Return the [X, Y] coordinate for the center point of the cell that contains the specified text.  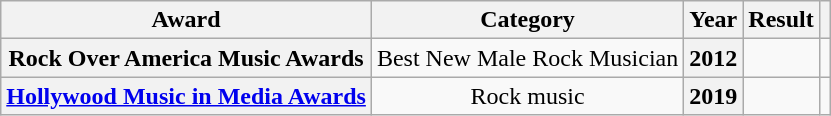
Year [714, 20]
2012 [714, 58]
Rock Over America Music Awards [186, 58]
Category [527, 20]
Best New Male Rock Musician [527, 58]
Award [186, 20]
Hollywood Music in Media Awards [186, 96]
Result [781, 20]
2019 [714, 96]
Rock music [527, 96]
